Return the (x, y) coordinate for the center point of the cell that contains the specified text.  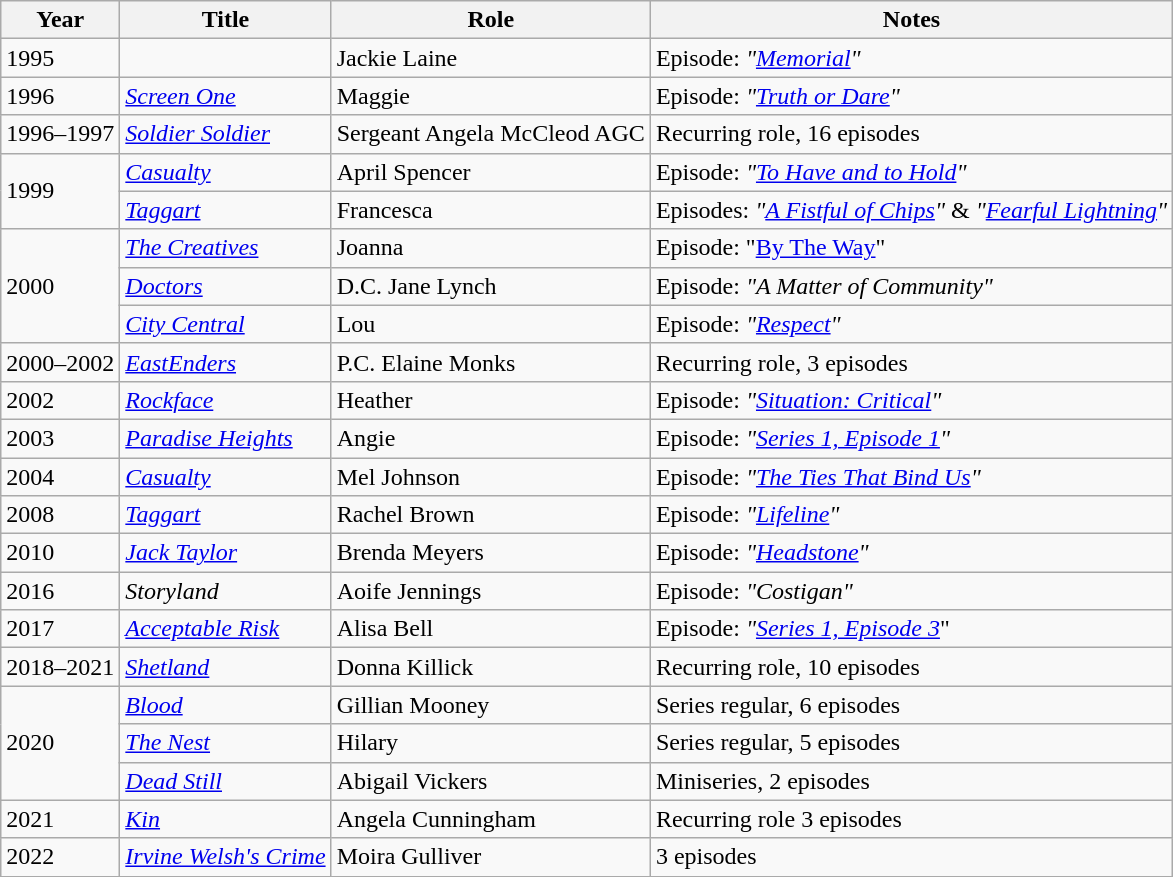
Jack Taylor (226, 553)
Kin (226, 819)
Rachel Brown (490, 515)
Recurring role, 10 episodes (911, 667)
April Spencer (490, 172)
Episode: "Costigan" (911, 591)
Gillian Mooney (490, 705)
Role (490, 20)
Recurring role, 16 episodes (911, 134)
Aoife Jennings (490, 591)
Soldier Soldier (226, 134)
Mel Johnson (490, 477)
Year (60, 20)
City Central (226, 324)
Episode: "Situation: Critical" (911, 400)
Episode: "To Have and to Hold" (911, 172)
Angela Cunningham (490, 819)
2004 (60, 477)
Episode: "Respect" (911, 324)
2000 (60, 286)
Notes (911, 20)
Episode: "Series 1, Episode 3" (911, 629)
Episode: "Truth or Dare" (911, 96)
The Creatives (226, 248)
Episode: "A Matter of Community" (911, 286)
Irvine Welsh's Crime (226, 857)
2008 (60, 515)
Recurring role 3 episodes (911, 819)
Storyland (226, 591)
2022 (60, 857)
Angie (490, 438)
2016 (60, 591)
Blood (226, 705)
Miniseries, 2 episodes (911, 781)
Series regular, 6 episodes (911, 705)
Sergeant Angela McCleod AGC (490, 134)
Paradise Heights (226, 438)
Episode: "Memorial" (911, 58)
D.C. Jane Lynch (490, 286)
The Nest (226, 743)
Jackie Laine (490, 58)
Shetland (226, 667)
Episode: "By The Way" (911, 248)
Episode: "Headstone" (911, 553)
P.C. Elaine Monks (490, 362)
Episode: "Lifeline" (911, 515)
1996 (60, 96)
Moira Gulliver (490, 857)
2003 (60, 438)
Acceptable Risk (226, 629)
2002 (60, 400)
2010 (60, 553)
Title (226, 20)
Abigail Vickers (490, 781)
2017 (60, 629)
Brenda Meyers (490, 553)
Episode: "Series 1, Episode 1" (911, 438)
Screen One (226, 96)
Series regular, 5 episodes (911, 743)
Lou (490, 324)
1996–1997 (60, 134)
EastEnders (226, 362)
Episode: "The Ties That Bind Us" (911, 477)
Donna Killick (490, 667)
1995 (60, 58)
2000–2002 (60, 362)
Rockface (226, 400)
Doctors (226, 286)
3 episodes (911, 857)
2020 (60, 743)
Alisa Bell (490, 629)
Francesca (490, 210)
Episodes: "A Fistful of Chips" & "Fearful Lightning" (911, 210)
Dead Still (226, 781)
Joanna (490, 248)
1999 (60, 191)
2021 (60, 819)
Recurring role, 3 episodes (911, 362)
Maggie (490, 96)
Hilary (490, 743)
Heather (490, 400)
2018–2021 (60, 667)
